Locate the cell with the specified text and output its [x, y] center coordinate. 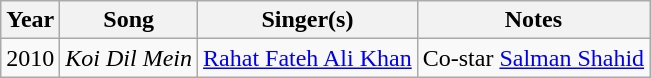
Notes [533, 20]
2010 [30, 58]
Co-star Salman Shahid [533, 58]
Rahat Fateh Ali Khan [308, 58]
Year [30, 20]
Koi Dil Mein [129, 58]
Song [129, 20]
Singer(s) [308, 20]
